Extract the [X, Y] coordinate from the center of the cell holding the provided text.  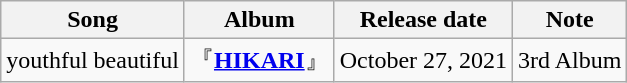
Album [259, 20]
Note [570, 20]
October 27, 2021 [423, 60]
Song [93, 20]
Release date [423, 20]
『HIKARI』 [259, 60]
3rd Album [570, 60]
youthful beautiful [93, 60]
